From the cell containing the given text, extract its center point as [X, Y] coordinate. 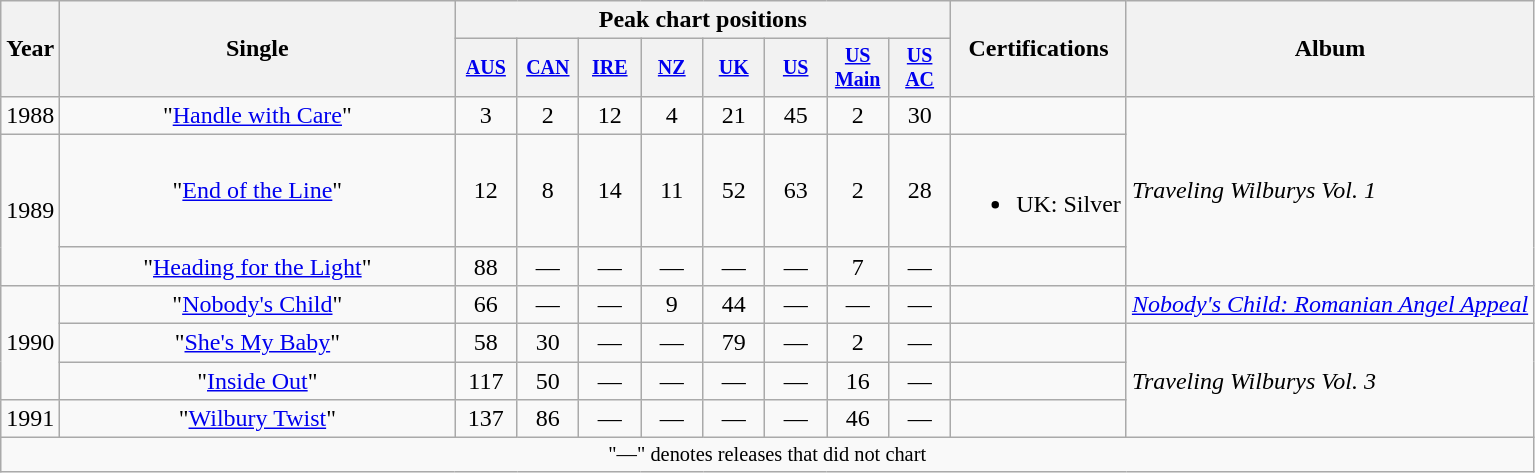
"Inside Out" [258, 381]
IRE [610, 68]
50 [548, 381]
28 [920, 190]
8 [548, 190]
"Nobody's Child" [258, 304]
"Heading for the Light" [258, 266]
NZ [672, 68]
Traveling Wilburys Vol. 3 [1330, 381]
"Wilbury Twist" [258, 419]
88 [486, 266]
Peak chart positions [703, 20]
45 [796, 115]
9 [672, 304]
63 [796, 190]
16 [858, 381]
79 [734, 343]
44 [734, 304]
CAN [548, 68]
1989 [30, 210]
46 [858, 419]
52 [734, 190]
Traveling Wilburys Vol. 1 [1330, 190]
US Main [858, 68]
117 [486, 381]
14 [610, 190]
Year [30, 49]
1990 [30, 342]
US AC [920, 68]
Single [258, 49]
"—" denotes releases that did not chart [768, 455]
7 [858, 266]
3 [486, 115]
1988 [30, 115]
"Handle with Care" [258, 115]
US [796, 68]
"She's My Baby" [258, 343]
Nobody's Child: Romanian Angel Appeal [1330, 304]
21 [734, 115]
1991 [30, 419]
UK [734, 68]
UK: Silver [1039, 190]
137 [486, 419]
AUS [486, 68]
"End of the Line" [258, 190]
86 [548, 419]
Album [1330, 49]
4 [672, 115]
58 [486, 343]
11 [672, 190]
66 [486, 304]
Certifications [1039, 49]
